Capture the cell that displays the provided text and extract its (X, Y) central coordinate. 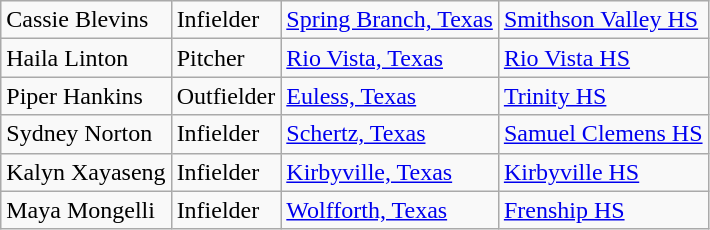
Piper Hankins (86, 96)
Samuel Clemens HS (603, 134)
Rio Vista HS (603, 58)
Haila Linton (86, 58)
Kalyn Xayaseng (86, 172)
Maya Mongelli (86, 210)
Wolfforth, Texas (390, 210)
Cassie Blevins (86, 20)
Outfielder (226, 96)
Euless, Texas (390, 96)
Pitcher (226, 58)
Spring Branch, Texas (390, 20)
Schertz, Texas (390, 134)
Rio Vista, Texas (390, 58)
Kirbyville, Texas (390, 172)
Sydney Norton (86, 134)
Kirbyville HS (603, 172)
Trinity HS (603, 96)
Frenship HS (603, 210)
Smithson Valley HS (603, 20)
